For the text-containing cell, return its midpoint in [x, y] coordinate format. 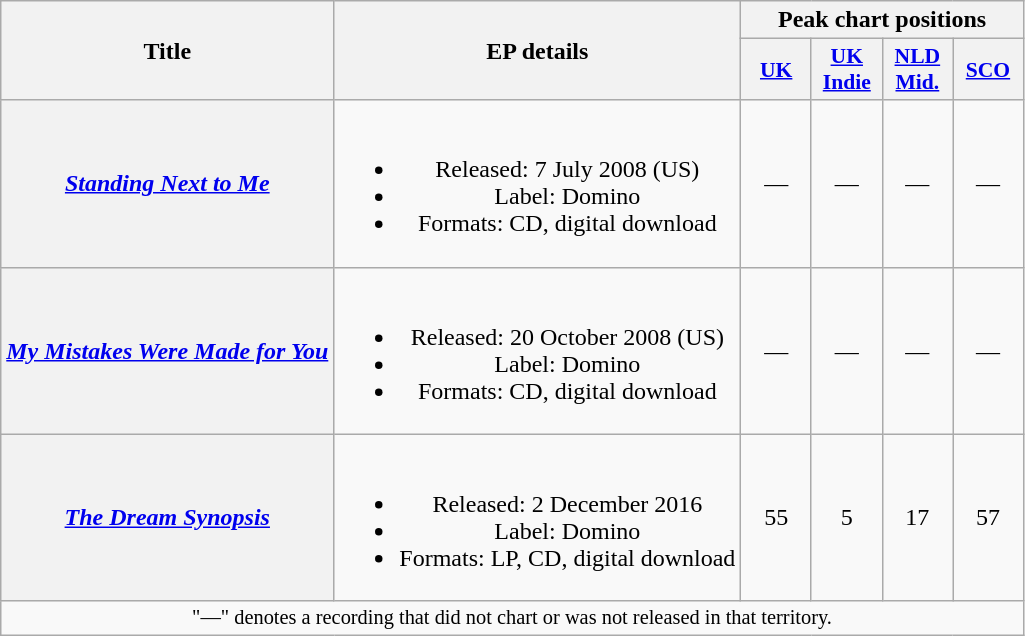
Released: 20 October 2008 (US)Label: DominoFormats: CD, digital download [538, 350]
Released: 7 July 2008 (US)Label: DominoFormats: CD, digital download [538, 184]
Standing Next to Me [168, 184]
Title [168, 50]
SCO [988, 70]
55 [776, 518]
UK [776, 70]
17 [918, 518]
Peak chart positions [882, 20]
The Dream Synopsis [168, 518]
5 [846, 518]
My Mistakes Were Made for You [168, 350]
NLDMid. [918, 70]
Released: 2 December 2016Label: DominoFormats: LP, CD, digital download [538, 518]
"—" denotes a recording that did not chart or was not released in that territory. [512, 618]
UKIndie [846, 70]
57 [988, 518]
EP details [538, 50]
